Identify which cell holds the provided text, then report its [X, Y] central coordinate. 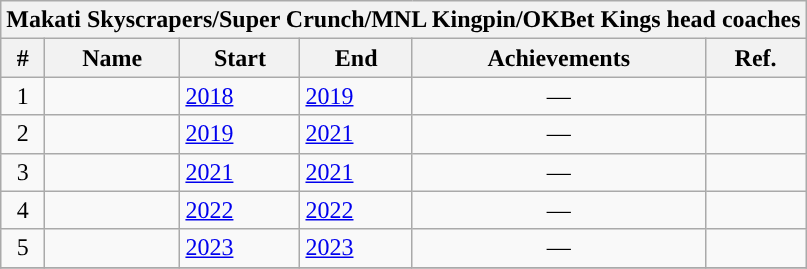
3 [23, 172]
Ref. [756, 58]
Name [112, 58]
4 [23, 210]
2018 [240, 96]
5 [23, 248]
Makati Skyscrapers/Super Crunch/MNL Kingpin/OKBet Kings head coaches [404, 20]
# [23, 58]
Start [240, 58]
End [356, 58]
2 [23, 134]
1 [23, 96]
Achievements [558, 58]
